Return the (x, y) coordinate for the center point of the cell that contains the specified text.  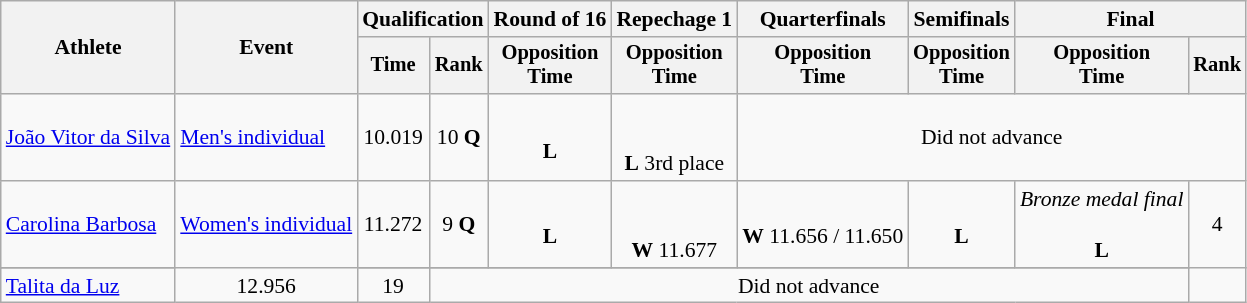
Final (1130, 19)
Athlete (88, 48)
Time (393, 66)
Repechage 1 (674, 19)
Men's individual (266, 138)
W 11.656 / 11.650 (822, 224)
10.019 (393, 138)
10 Q (459, 138)
11.272 (393, 224)
4 (1217, 224)
Qualification (422, 19)
L 3rd place (674, 138)
Quarterfinals (822, 19)
9 Q (459, 224)
Bronze medal finalL (1102, 224)
Round of 16 (550, 19)
João Vitor da Silva (88, 138)
Women's individual (266, 224)
Did not advance (992, 138)
W 11.677 (674, 224)
Semifinals (962, 19)
Event (266, 48)
Carolina Barbosa (88, 224)
